Output the (x, y) coordinate of the center of the cell containing the given text.  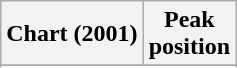
Peakposition (189, 34)
Chart (2001) (72, 34)
